Output the [X, Y] coordinate of the center of the cell containing the given text.  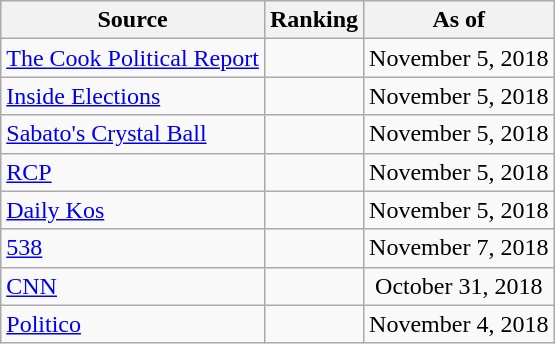
Daily Kos [133, 210]
Ranking [314, 20]
The Cook Political Report [133, 58]
RCP [133, 172]
Sabato's Crystal Ball [133, 134]
As of [459, 20]
October 31, 2018 [459, 286]
November 4, 2018 [459, 324]
Inside Elections [133, 96]
Politico [133, 324]
November 7, 2018 [459, 248]
Source [133, 20]
538 [133, 248]
CNN [133, 286]
